Output the [X, Y] coordinate of the center of the cell containing the given text.  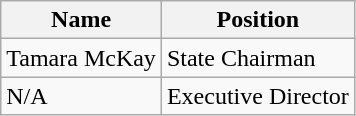
Position [258, 20]
Executive Director [258, 96]
Name [82, 20]
State Chairman [258, 58]
N/A [82, 96]
Tamara McKay [82, 58]
